Return the [X, Y] coordinate for the center point of the cell that contains the specified text.  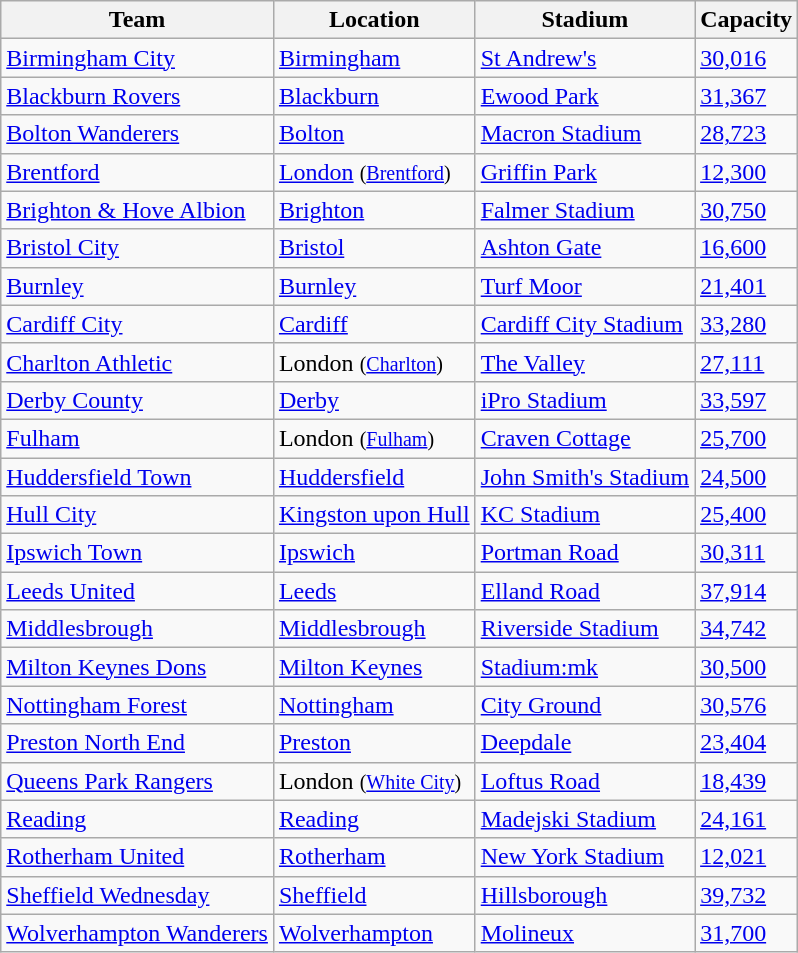
Sheffield Wednesday [138, 895]
12,300 [746, 172]
39,732 [746, 895]
St Andrew's [584, 58]
Wolverhampton [374, 933]
Queens Park Rangers [138, 781]
Cardiff City Stadium [584, 324]
Loftus Road [584, 781]
Fulham [138, 438]
21,401 [746, 286]
Milton Keynes [374, 667]
Nottingham Forest [138, 705]
London (White City) [374, 781]
Birmingham [374, 58]
Wolverhampton Wanderers [138, 933]
Portman Road [584, 553]
25,700 [746, 438]
Deepdale [584, 743]
30,750 [746, 210]
27,111 [746, 362]
Brighton & Hove Albion [138, 210]
Huddersfield Town [138, 477]
Bolton [374, 134]
City Ground [584, 705]
Blackburn Rovers [138, 96]
Milton Keynes Dons [138, 667]
Sheffield [374, 895]
Preston North End [138, 743]
12,021 [746, 857]
24,161 [746, 819]
Turf Moor [584, 286]
Cardiff City [138, 324]
31,367 [746, 96]
25,400 [746, 515]
Bolton Wanderers [138, 134]
Leeds United [138, 591]
33,280 [746, 324]
London (Charlton) [374, 362]
Location [374, 20]
Leeds [374, 591]
37,914 [746, 591]
Madejski Stadium [584, 819]
Kingston upon Hull [374, 515]
Birmingham City [138, 58]
Ashton Gate [584, 248]
Preston [374, 743]
Nottingham [374, 705]
Craven Cottage [584, 438]
iPro Stadium [584, 400]
30,500 [746, 667]
Brighton [374, 210]
Ipswich Town [138, 553]
Rotherham [374, 857]
28,723 [746, 134]
Blackburn [374, 96]
John Smith's Stadium [584, 477]
18,439 [746, 781]
New York Stadium [584, 857]
Hillsborough [584, 895]
London (Brentford) [374, 172]
23,404 [746, 743]
Stadium [584, 20]
Bristol [374, 248]
Derby County [138, 400]
Molineux [584, 933]
Ipswich [374, 553]
Bristol City [138, 248]
The Valley [584, 362]
33,597 [746, 400]
24,500 [746, 477]
Charlton Athletic [138, 362]
Macron Stadium [584, 134]
16,600 [746, 248]
31,700 [746, 933]
Huddersfield [374, 477]
30,311 [746, 553]
Hull City [138, 515]
KC Stadium [584, 515]
Rotherham United [138, 857]
Griffin Park [584, 172]
Brentford [138, 172]
Stadium:mk [584, 667]
Falmer Stadium [584, 210]
Elland Road [584, 591]
Ewood Park [584, 96]
Team [138, 20]
Capacity [746, 20]
34,742 [746, 629]
London (Fulham) [374, 438]
Derby [374, 400]
30,576 [746, 705]
30,016 [746, 58]
Riverside Stadium [584, 629]
Cardiff [374, 324]
